Locate the cell with the specified text and output its (X, Y) center coordinate. 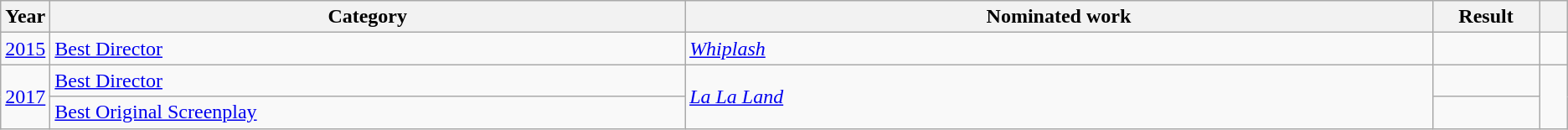
La La Land (1059, 96)
Best Original Screenplay (368, 112)
2017 (25, 96)
Year (25, 17)
Whiplash (1059, 49)
Category (368, 17)
Result (1486, 17)
Nominated work (1059, 17)
2015 (25, 49)
